Identify which cell holds the provided text, then report its [X, Y] central coordinate. 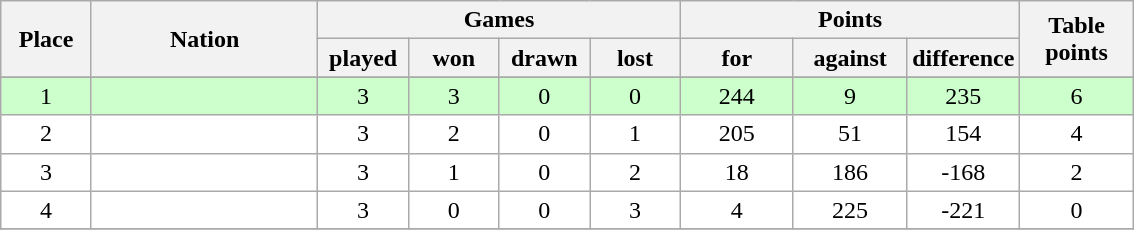
-221 [964, 210]
Tablepoints [1076, 39]
Points [850, 20]
Games [499, 20]
Place [46, 39]
won [454, 58]
Nation [204, 39]
against [850, 58]
difference [964, 58]
225 [850, 210]
-168 [964, 172]
drawn [544, 58]
18 [736, 172]
244 [736, 96]
154 [964, 134]
51 [850, 134]
205 [736, 134]
186 [850, 172]
6 [1076, 96]
9 [850, 96]
lost [636, 58]
235 [964, 96]
played [364, 58]
for [736, 58]
